Detect which cell encompasses the target text, then output its (X, Y) center coordinate. 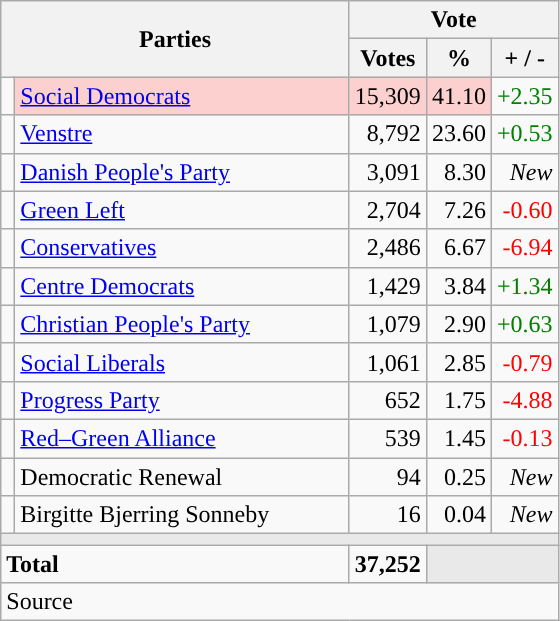
37,252 (388, 564)
-4.88 (524, 400)
Source (280, 602)
+0.53 (524, 134)
1.45 (458, 438)
Centre Democrats (182, 286)
1,429 (388, 286)
15,309 (388, 96)
41.10 (458, 96)
+ / - (524, 58)
2,486 (388, 248)
2.90 (458, 324)
% (458, 58)
2,704 (388, 210)
1,061 (388, 362)
7.26 (458, 210)
Venstre (182, 134)
3,091 (388, 172)
-0.79 (524, 362)
-6.94 (524, 248)
0.04 (458, 515)
Vote (454, 20)
6.67 (458, 248)
652 (388, 400)
Danish People's Party (182, 172)
1.75 (458, 400)
Social Liberals (182, 362)
+0.63 (524, 324)
Social Democrats (182, 96)
16 (388, 515)
2.85 (458, 362)
Progress Party (182, 400)
+1.34 (524, 286)
8.30 (458, 172)
Conservatives (182, 248)
1,079 (388, 324)
Birgitte Bjerring Sonneby (182, 515)
-0.60 (524, 210)
3.84 (458, 286)
+2.35 (524, 96)
Democratic Renewal (182, 477)
Green Left (182, 210)
Red–Green Alliance (182, 438)
94 (388, 477)
Votes (388, 58)
8,792 (388, 134)
-0.13 (524, 438)
Parties (176, 39)
539 (388, 438)
23.60 (458, 134)
Christian People's Party (182, 324)
Total (176, 564)
0.25 (458, 477)
